Scan for the cell matching the given text and deliver its [x, y] coordinate at center. 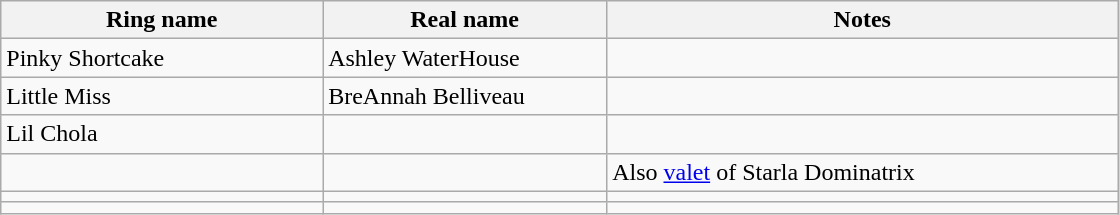
Lil Chola [162, 134]
Notes [862, 20]
Ashley WaterHouse [465, 58]
Real name [465, 20]
Pinky Shortcake [162, 58]
Little Miss [162, 96]
BreAnnah Belliveau [465, 96]
Ring name [162, 20]
Also valet of Starla Dominatrix [862, 172]
